From the cell containing the given text, extract its center point as [X, Y] coordinate. 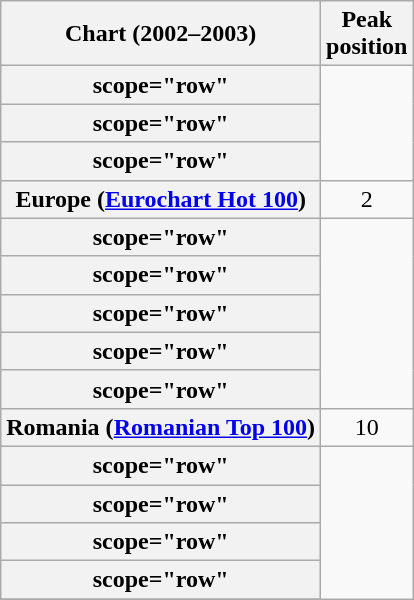
Chart (2002–2003) [161, 34]
Romania (Romanian Top 100) [161, 427]
2 [367, 199]
10 [367, 427]
Peakposition [367, 34]
Europe (Eurochart Hot 100) [161, 199]
